Output the (x, y) coordinate of the center of the cell containing the given text.  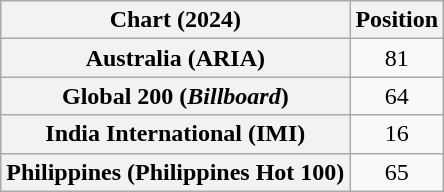
Australia (ARIA) (176, 58)
Chart (2024) (176, 20)
Position (397, 20)
Philippines (Philippines Hot 100) (176, 172)
64 (397, 96)
India International (IMI) (176, 134)
Global 200 (Billboard) (176, 96)
16 (397, 134)
65 (397, 172)
81 (397, 58)
